From the cell containing the given text, extract its center point as (X, Y) coordinate. 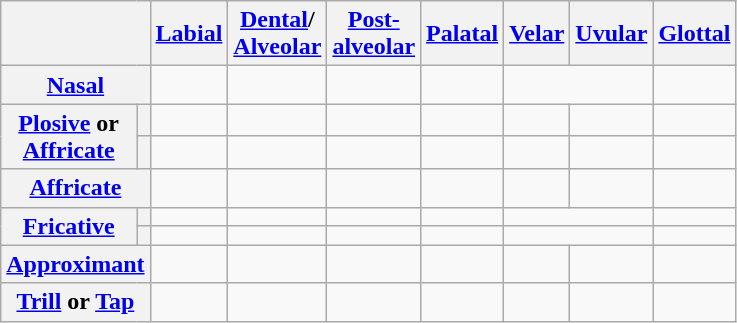
Uvular (612, 34)
Post-alveolar (374, 34)
Affricate (76, 188)
Glottal (694, 34)
Plosive orAffricate (69, 136)
Velar (537, 34)
Trill or Tap (76, 302)
Labial (189, 34)
Nasal (76, 85)
Palatal (462, 34)
Dental/Alveolar (278, 34)
Fricative (69, 226)
Approximant (76, 264)
